Pinpoint the cell where the given text exists, returning its [X, Y] midpoint coordinate. 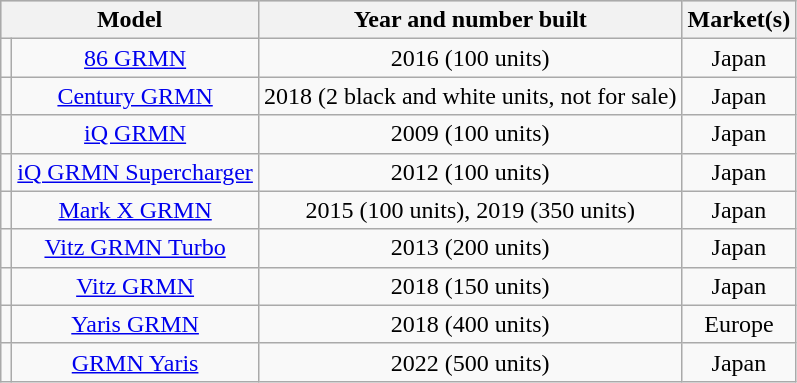
2018 (150 units) [470, 286]
86 GRMN [136, 58]
2009 (100 units) [470, 134]
Europe [739, 324]
Mark X GRMN [136, 210]
2012 (100 units) [470, 172]
2016 (100 units) [470, 58]
2013 (200 units) [470, 248]
2018 (400 units) [470, 324]
GRMN Yaris [136, 362]
Market(s) [739, 20]
Model [130, 20]
Vitz GRMN Turbo [136, 248]
2018 (2 black and white units, not for sale) [470, 96]
iQ GRMN [136, 134]
Yaris GRMN [136, 324]
2015 (100 units), 2019 (350 units) [470, 210]
Century GRMN [136, 96]
Vitz GRMN [136, 286]
Year and number built [470, 20]
iQ GRMN Supercharger [136, 172]
2022 (500 units) [470, 362]
